Return [x, y] of the center of cell containing provided text 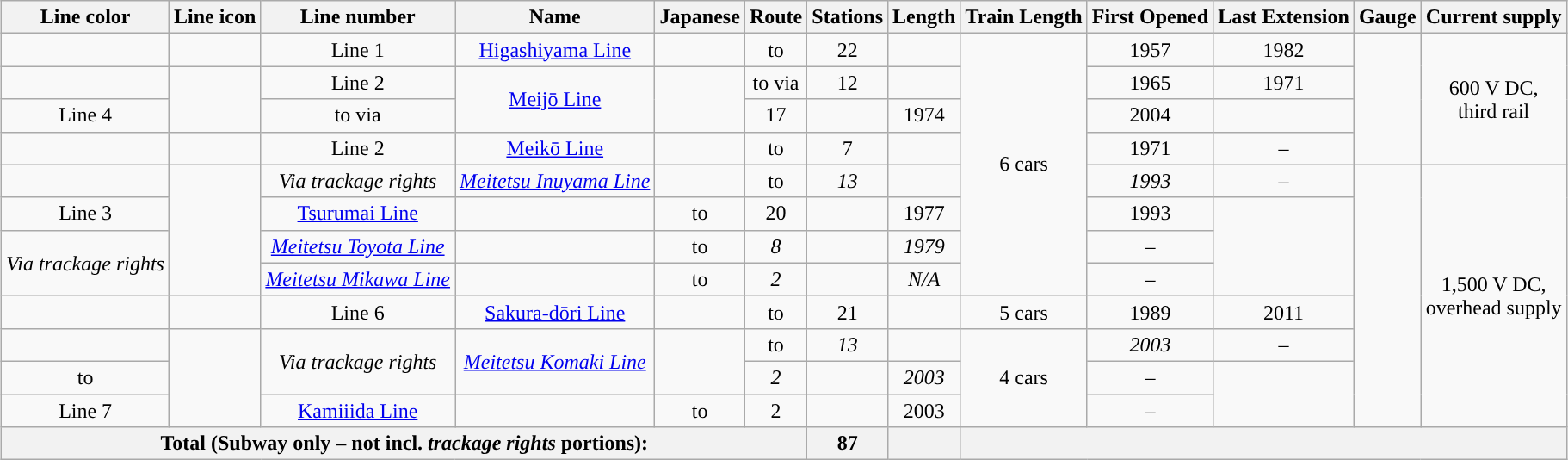
600 V DC, third rail [1494, 99]
2011 [1284, 312]
4 cars [1024, 377]
Name [555, 17]
2004 [1150, 115]
Higashiyama Line [555, 50]
Meitetsu Mikawa Line [358, 279]
Meitetsu Toyota Line [358, 246]
Meikō Line [555, 148]
Train Length [1024, 17]
Line icon [214, 17]
Line 6 [358, 312]
1979 [924, 246]
Japanese [700, 17]
22 [848, 50]
1989 [1150, 312]
1974 [924, 115]
Meijō Line [555, 99]
N/A [924, 279]
7 [848, 148]
Total (Subway only – not incl. trackage rights portions): [404, 444]
Route [775, 17]
1965 [1150, 83]
1957 [1150, 50]
1,500 V DC, overhead supply [1494, 295]
20 [775, 214]
12 [848, 83]
5 cars [1024, 312]
Line number [358, 17]
Gauge [1387, 17]
1977 [924, 214]
Current supply [1494, 17]
Line 3 [86, 214]
8 [775, 246]
Kamiiida Line [358, 411]
Sakura-dōri Line [555, 312]
Stations [848, 17]
6 cars [1024, 165]
Length [924, 17]
Meitetsu Inuyama Line [555, 181]
Meitetsu Komaki Line [555, 361]
1982 [1284, 50]
Line 4 [86, 115]
Line 1 [358, 50]
Last Extension [1284, 17]
Line color [86, 17]
21 [848, 312]
87 [848, 444]
Tsurumai Line [358, 214]
17 [775, 115]
Line 7 [86, 411]
First Opened [1150, 17]
